Pinpoint the cell where the given text exists, returning its [x, y] midpoint coordinate. 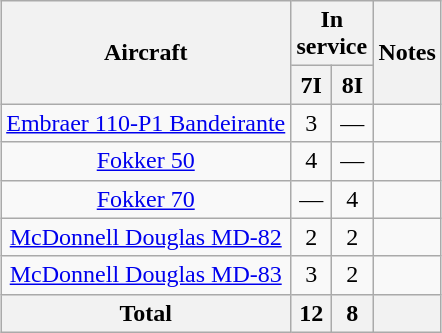
In service [332, 34]
8 [352, 313]
7I [312, 85]
McDonnell Douglas MD-83 [146, 275]
Fokker 50 [146, 161]
Aircraft [146, 52]
8I [352, 85]
12 [312, 313]
Total [146, 313]
Notes [407, 52]
McDonnell Douglas MD-82 [146, 237]
Embraer 110-P1 Bandeirante [146, 123]
Fokker 70 [146, 199]
